Scan for the cell matching the given text and deliver its [X, Y] coordinate at center. 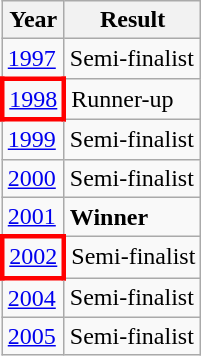
2002 [33, 258]
1999 [33, 139]
2005 [33, 336]
2001 [33, 217]
2000 [33, 178]
Runner-up [132, 98]
1998 [33, 98]
2004 [33, 298]
Result [132, 20]
1997 [33, 59]
Winner [132, 217]
Year [33, 20]
